Extract the (X, Y) coordinate from the center of the cell holding the provided text.  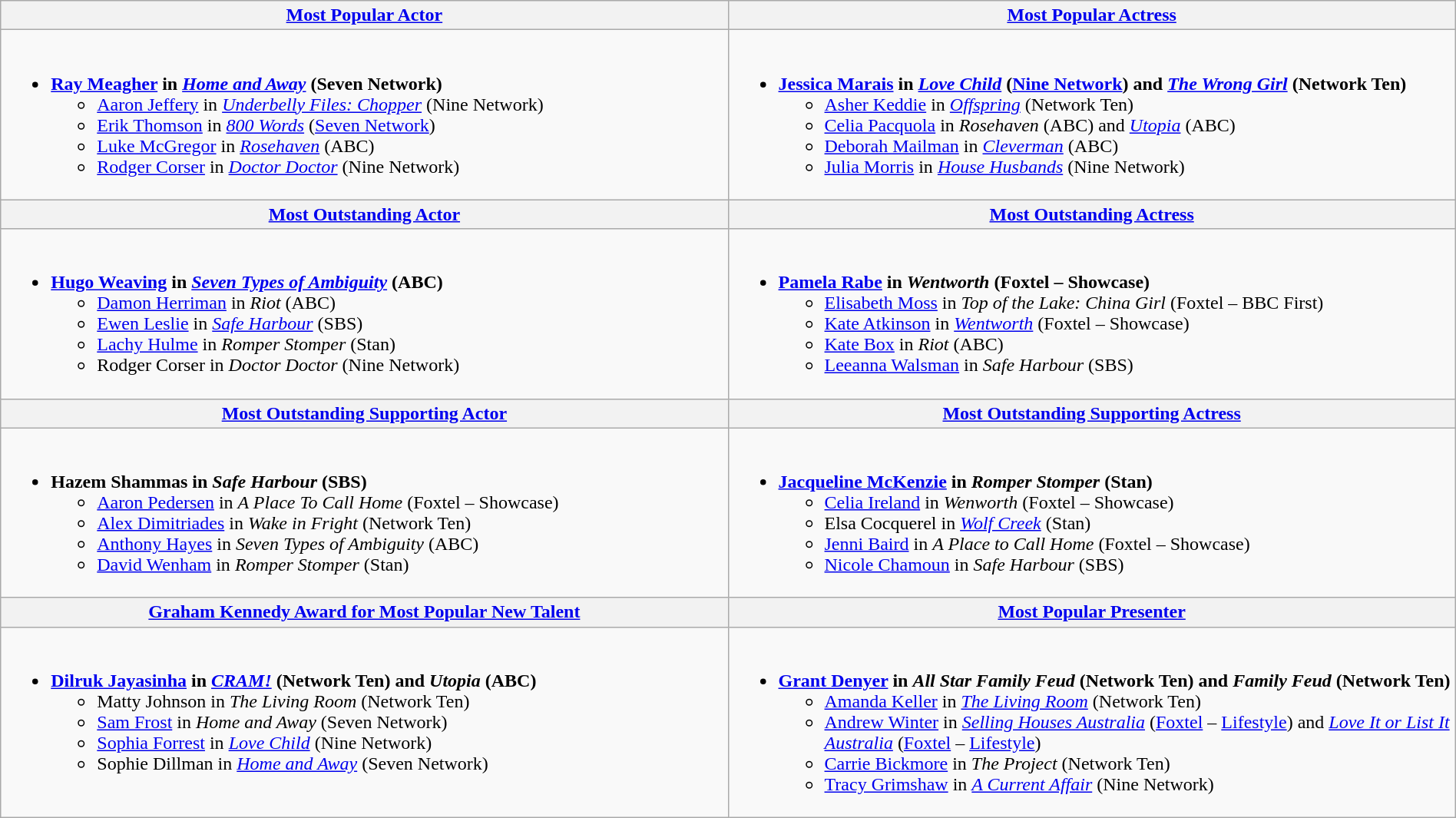
Graham Kennedy Award for Most Popular New Talent (364, 612)
Most Popular Presenter (1092, 612)
Most Outstanding Supporting Actor (364, 413)
Most Outstanding Actress (1092, 214)
Most Popular Actor (364, 15)
Most Popular Actress (1092, 15)
Most Outstanding Actor (364, 214)
Most Outstanding Supporting Actress (1092, 413)
